Search for the cell housing the specified text and yield its [x, y] center coordinate. 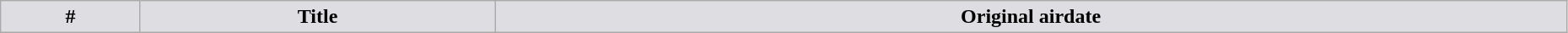
Original airdate [1031, 17]
Title [317, 17]
# [71, 17]
